Pinpoint the cell where the given text exists, returning its (x, y) midpoint coordinate. 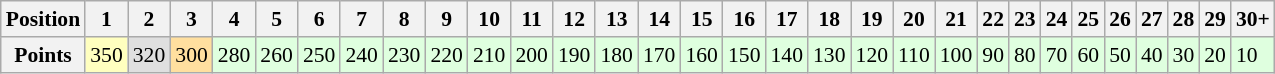
120 (872, 55)
3 (192, 19)
40 (1152, 55)
19 (872, 19)
110 (914, 55)
140 (786, 55)
130 (830, 55)
9 (446, 19)
13 (616, 19)
15 (702, 19)
26 (1120, 19)
30 (1184, 55)
350 (106, 55)
100 (956, 55)
50 (1120, 55)
5 (276, 19)
70 (1057, 55)
210 (490, 55)
2 (150, 19)
14 (660, 19)
200 (532, 55)
4 (234, 19)
17 (786, 19)
Points (43, 55)
230 (404, 55)
16 (744, 19)
300 (192, 55)
Position (43, 19)
160 (702, 55)
22 (993, 19)
1 (106, 19)
27 (1152, 19)
7 (362, 19)
11 (532, 19)
29 (1215, 19)
12 (574, 19)
80 (1025, 55)
90 (993, 55)
24 (1057, 19)
260 (276, 55)
320 (150, 55)
6 (320, 19)
8 (404, 19)
170 (660, 55)
180 (616, 55)
250 (320, 55)
21 (956, 19)
280 (234, 55)
30+ (1253, 19)
150 (744, 55)
190 (574, 55)
18 (830, 19)
60 (1088, 55)
240 (362, 55)
28 (1184, 19)
23 (1025, 19)
220 (446, 55)
25 (1088, 19)
